Provide the [X, Y] coordinate of the cell's center where the given text is located.  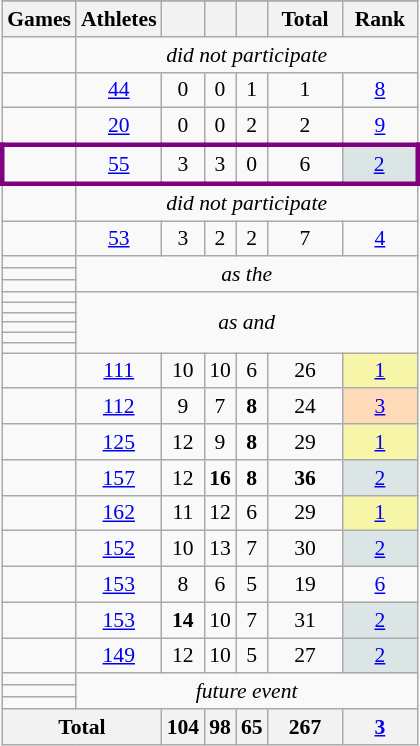
16 [220, 478]
125 [119, 442]
98 [220, 727]
104 [184, 727]
36 [306, 478]
55 [119, 164]
53 [119, 239]
27 [306, 656]
Athletes [119, 19]
44 [119, 90]
112 [119, 407]
Rank [380, 19]
as and [246, 322]
11 [184, 513]
20 [119, 126]
31 [306, 620]
Games [39, 19]
4 [380, 239]
267 [306, 727]
65 [252, 727]
13 [220, 549]
14 [184, 620]
152 [119, 549]
24 [306, 407]
111 [119, 371]
30 [306, 549]
149 [119, 656]
future event [246, 692]
26 [306, 371]
162 [119, 513]
157 [119, 478]
19 [306, 585]
as the [246, 275]
